Output the (x, y) coordinate of the center of the cell containing the given text.  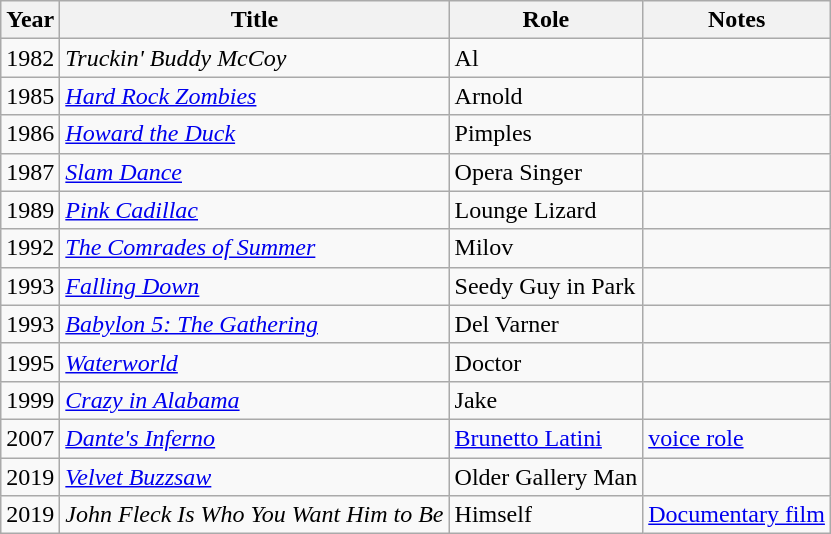
Velvet Buzzsaw (254, 477)
Slam Dance (254, 172)
Howard the Duck (254, 134)
Opera Singer (546, 172)
1992 (30, 248)
Himself (546, 515)
Documentary film (737, 515)
Arnold (546, 96)
Title (254, 20)
Pink Cadillac (254, 210)
1987 (30, 172)
voice role (737, 438)
1989 (30, 210)
Notes (737, 20)
Del Varner (546, 324)
Role (546, 20)
Year (30, 20)
Waterworld (254, 362)
Dante's Inferno (254, 438)
Falling Down (254, 286)
1986 (30, 134)
Lounge Lizard (546, 210)
Brunetto Latini (546, 438)
Babylon 5: The Gathering (254, 324)
1995 (30, 362)
Seedy Guy in Park (546, 286)
Jake (546, 400)
2007 (30, 438)
Truckin' Buddy McCoy (254, 58)
Pimples (546, 134)
Older Gallery Man (546, 477)
1982 (30, 58)
John Fleck Is Who You Want Him to Be (254, 515)
Crazy in Alabama (254, 400)
Hard Rock Zombies (254, 96)
Al (546, 58)
1985 (30, 96)
Milov (546, 248)
The Comrades of Summer (254, 248)
1999 (30, 400)
Doctor (546, 362)
